For the text-containing cell, return its midpoint in [X, Y] coordinate format. 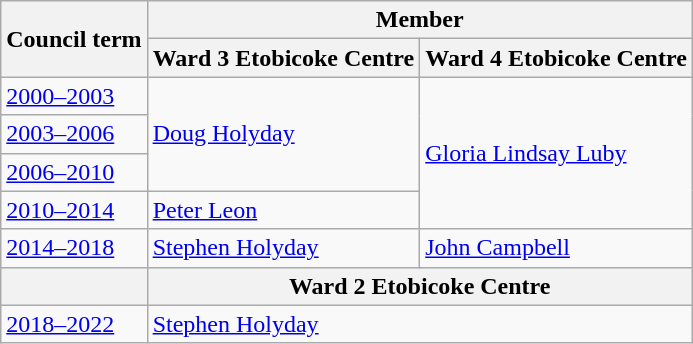
Gloria Lindsay Luby [556, 153]
2006–2010 [74, 172]
2000–2003 [74, 96]
Peter Leon [284, 210]
2014–2018 [74, 248]
Doug Holyday [284, 134]
Member [420, 20]
Council term [74, 39]
Ward 3 Etobicoke Centre [284, 58]
2010–2014 [74, 210]
2003–2006 [74, 134]
2018–2022 [74, 324]
Ward 4 Etobicoke Centre [556, 58]
Ward 2 Etobicoke Centre [420, 286]
John Campbell [556, 248]
